Capture the cell that displays the provided text and extract its (x, y) central coordinate. 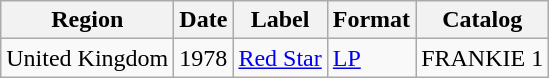
1978 (204, 58)
FRANKIE 1 (482, 58)
Red Star (280, 58)
Date (204, 20)
United Kingdom (88, 58)
Label (280, 20)
LP (371, 58)
Region (88, 20)
Format (371, 20)
Catalog (482, 20)
